Output the (x, y) coordinate of the center of the cell containing the given text.  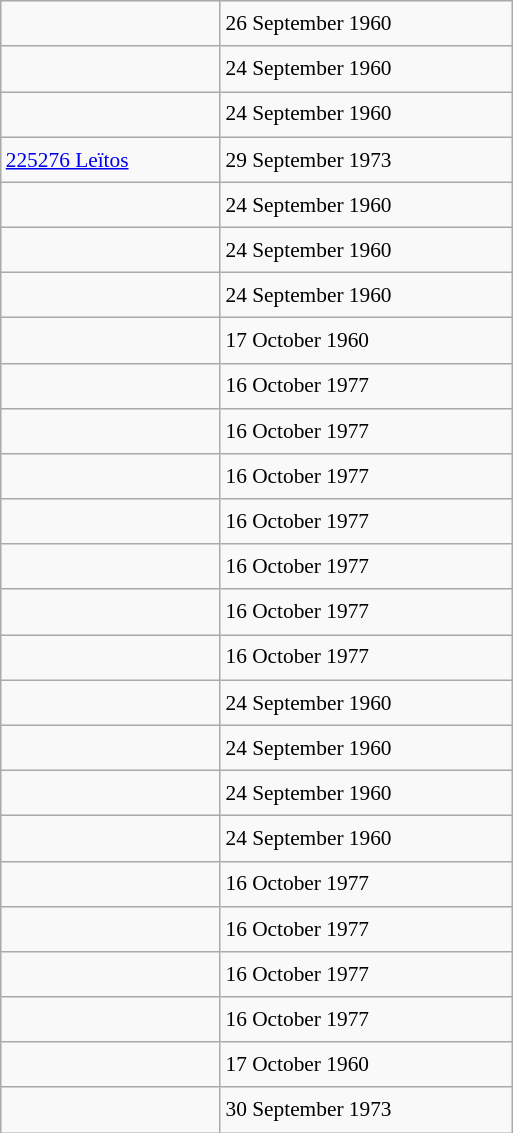
29 September 1973 (366, 160)
225276 Leïtos (111, 160)
30 September 1973 (366, 1110)
26 September 1960 (366, 24)
